Extract the (X, Y) coordinate from the center of the cell holding the provided text.  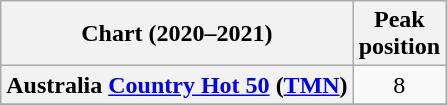
Australia Country Hot 50 (TMN) (177, 85)
Chart (2020–2021) (177, 34)
8 (399, 85)
Peakposition (399, 34)
